Search for the cell housing the specified text and yield its (x, y) center coordinate. 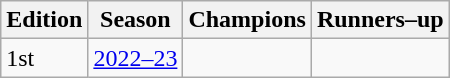
Season (136, 20)
Champions (247, 20)
1st (44, 58)
Runners–up (380, 20)
2022–23 (136, 58)
Edition (44, 20)
